Output the [X, Y] coordinate of the center of the cell containing the given text.  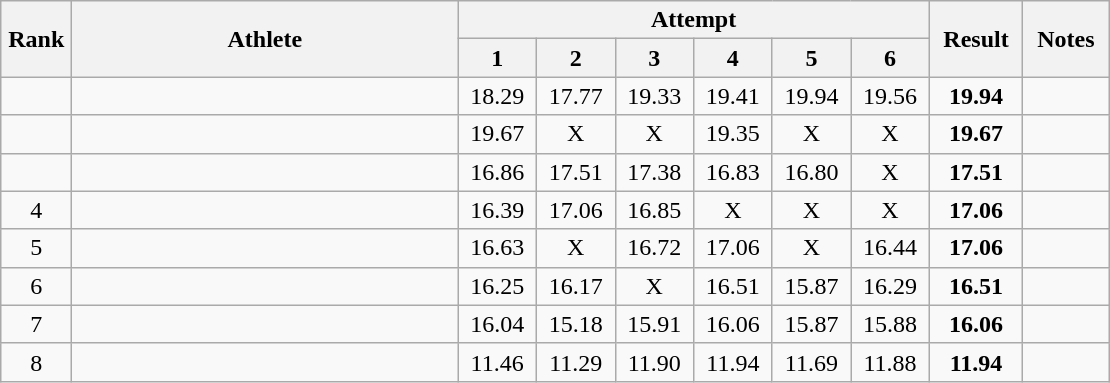
7 [36, 324]
17.77 [576, 96]
17.38 [654, 172]
Notes [1066, 39]
18.29 [498, 96]
1 [498, 58]
Result [976, 39]
3 [654, 58]
Rank [36, 39]
Athlete [265, 39]
15.88 [890, 324]
8 [36, 362]
16.44 [890, 248]
19.56 [890, 96]
11.88 [890, 362]
16.29 [890, 286]
16.63 [498, 248]
16.80 [812, 172]
11.46 [498, 362]
16.04 [498, 324]
11.29 [576, 362]
16.83 [734, 172]
15.18 [576, 324]
16.25 [498, 286]
19.33 [654, 96]
Attempt [694, 20]
19.41 [734, 96]
16.72 [654, 248]
15.91 [654, 324]
16.39 [498, 210]
16.86 [498, 172]
19.35 [734, 134]
2 [576, 58]
16.85 [654, 210]
11.69 [812, 362]
11.90 [654, 362]
16.17 [576, 286]
